From the cell containing the given text, extract its center point as [X, Y] coordinate. 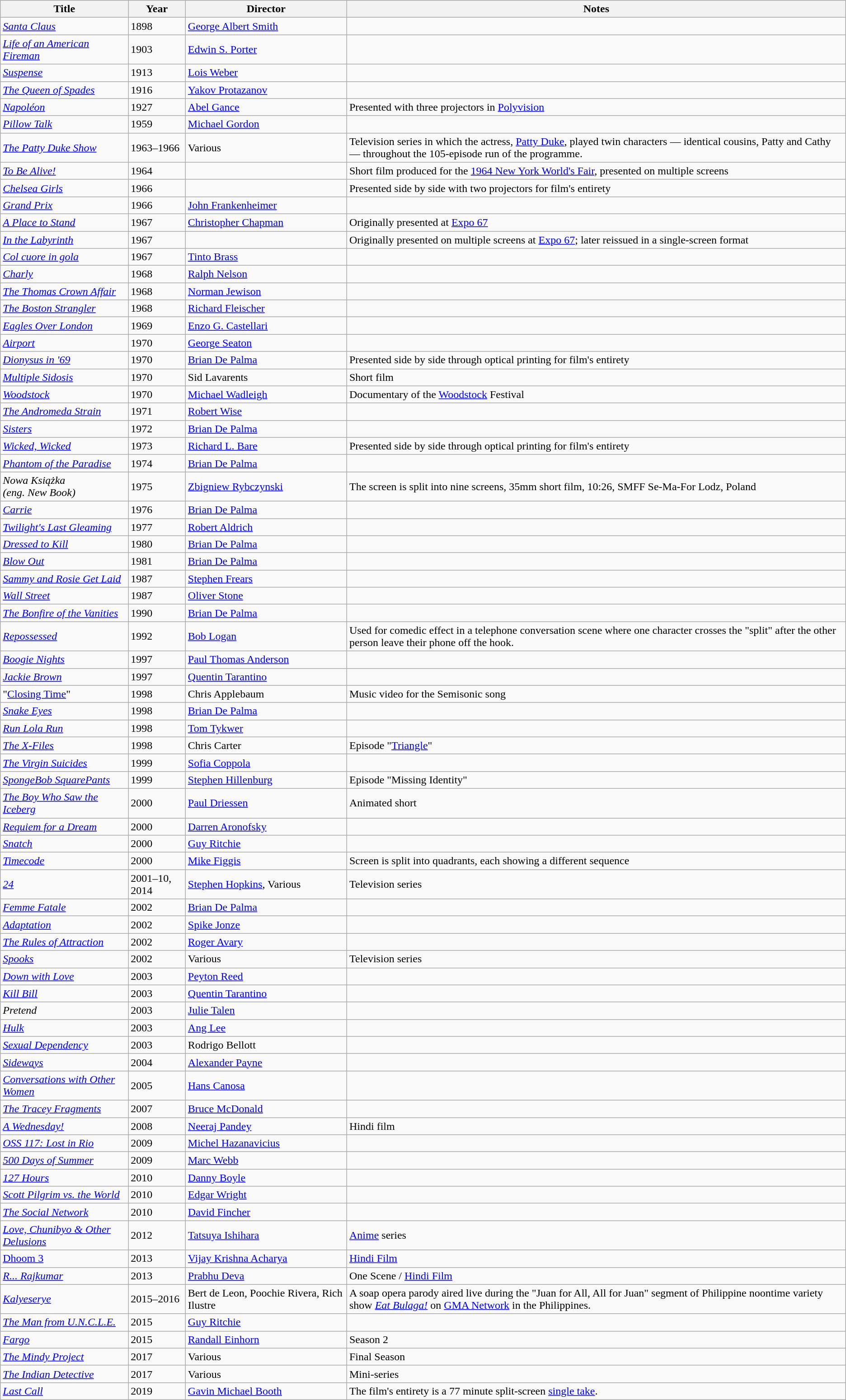
1977 [157, 527]
1992 [157, 636]
Mini-series [596, 1374]
Spooks [64, 959]
The Rules of Attraction [64, 942]
The screen is split into nine screens, 35mm short film, 10:26, SMFF Se-Ma-For Lodz, Poland [596, 486]
2008 [157, 1126]
Title [64, 9]
Requiem for a Dream [64, 826]
George Albert Smith [266, 26]
500 Days of Summer [64, 1161]
Animated short [596, 803]
Richard Fleischer [266, 309]
The Andromeda Strain [64, 412]
Airport [64, 343]
Richard L. Bare [266, 446]
Twilight's Last Gleaming [64, 527]
The Queen of Spades [64, 90]
Screen is split into quadrants, each showing a different sequence [596, 861]
Chris Applebaum [266, 694]
Roger Avary [266, 942]
Paul Thomas Anderson [266, 660]
1981 [157, 562]
Run Lola Run [64, 728]
R... Rajkumar [64, 1276]
The X-Files [64, 745]
Director [266, 9]
Snatch [64, 844]
1913 [157, 73]
Pretend [64, 1011]
The Bonfire of the Vanities [64, 613]
Enzo G. Castellari [266, 326]
Peyton Reed [266, 976]
Stephen Frears [266, 579]
Christopher Chapman [266, 222]
1980 [157, 544]
Randall Einhorn [266, 1339]
Grand Prix [64, 205]
Hindi Film [596, 1259]
Sammy and Rosie Get Laid [64, 579]
127 Hours [64, 1178]
The Thomas Crown Affair [64, 291]
Robert Aldrich [266, 527]
Lois Weber [266, 73]
Kalyeserye [64, 1299]
The Tracey Fragments [64, 1109]
Conversations with Other Women [64, 1085]
Edwin S. Porter [266, 50]
Sisters [64, 429]
2007 [157, 1109]
A Wednesday! [64, 1126]
Music video for the Semisonic song [596, 694]
Eagles Over London [64, 326]
1898 [157, 26]
1974 [157, 463]
Multiple Sidosis [64, 377]
Sofia Coppola [266, 763]
Hindi film [596, 1126]
2012 [157, 1235]
Repossessed [64, 636]
Originally presented on multiple screens at Expo 67; later reissued in a single-screen format [596, 240]
Carrie [64, 510]
Prabhu Deva [266, 1276]
The Virgin Suicides [64, 763]
Nowa Książka(eng. New Book) [64, 486]
Dressed to Kill [64, 544]
Episode "Missing Identity" [596, 780]
Napoléon [64, 107]
Pillow Talk [64, 124]
Femme Fatale [64, 908]
Phantom of the Paradise [64, 463]
George Seaton [266, 343]
Tatsuya Ishihara [266, 1235]
2004 [157, 1062]
Hulk [64, 1028]
Julie Talen [266, 1011]
Sideways [64, 1062]
SpongeBob SquarePants [64, 780]
1976 [157, 510]
The film's entirety is a 77 minute split-screen single take. [596, 1391]
1963–1966 [157, 147]
Documentary of the Woodstock Festival [596, 394]
Michael Gordon [266, 124]
The Boy Who Saw the Iceberg [64, 803]
Suspense [64, 73]
Col cuore in gola [64, 257]
The Mindy Project [64, 1357]
1990 [157, 613]
Edgar Wright [266, 1195]
Gavin Michael Booth [266, 1391]
Tinto Brass [266, 257]
Presented side by side with two projectors for film's entirety [596, 188]
1972 [157, 429]
Marc Webb [266, 1161]
John Frankenheimer [266, 205]
Blow Out [64, 562]
Ralph Nelson [266, 274]
1971 [157, 412]
Episode "Triangle" [596, 745]
Wicked, Wicked [64, 446]
1973 [157, 446]
The Man from U.N.C.L.E. [64, 1322]
Year [157, 9]
2015–2016 [157, 1299]
Love, Chunibyo & Other Delusions [64, 1235]
1916 [157, 90]
Adaptation [64, 925]
1959 [157, 124]
Bob Logan [266, 636]
24 [64, 885]
Zbigniew Rybczynski [266, 486]
Hans Canosa [266, 1085]
Rodrigo Bellott [266, 1045]
Vijay Krishna Acharya [266, 1259]
2001–10, 2014 [157, 885]
Bruce McDonald [266, 1109]
Timecode [64, 861]
Michael Wadleigh [266, 394]
Darren Aronofsky [266, 826]
Santa Claus [64, 26]
Charly [64, 274]
Mike Figgis [266, 861]
Dhoom 3 [64, 1259]
1964 [157, 171]
Chelsea Girls [64, 188]
Neeraj Pandey [266, 1126]
Bert de Leon, Poochie Rivera, Rich Ilustre [266, 1299]
Anime series [596, 1235]
Last Call [64, 1391]
In the Labyrinth [64, 240]
Wall Street [64, 596]
1927 [157, 107]
Life of an American Fireman [64, 50]
Sexual Dependency [64, 1045]
Snake Eyes [64, 711]
Kill Bill [64, 993]
Originally presented at Expo 67 [596, 222]
OSS 117: Lost in Rio [64, 1143]
Ang Lee [266, 1028]
One Scene / Hindi Film [596, 1276]
Dionysus in '69 [64, 360]
Stephen Hopkins, Various [266, 885]
The Indian Detective [64, 1374]
2019 [157, 1391]
Season 2 [596, 1339]
Boogie Nights [64, 660]
Yakov Protazanov [266, 90]
Abel Gance [266, 107]
The Boston Strangler [64, 309]
1975 [157, 486]
Danny Boyle [266, 1178]
David Fincher [266, 1212]
Short film [596, 377]
Alexander Payne [266, 1062]
Short film produced for the 1964 New York World's Fair, presented on multiple screens [596, 171]
Spike Jonze [266, 925]
Scott Pilgrim vs. the World [64, 1195]
Final Season [596, 1357]
Norman Jewison [266, 291]
Notes [596, 9]
Down with Love [64, 976]
Fargo [64, 1339]
Chris Carter [266, 745]
Jackie Brown [64, 677]
Robert Wise [266, 412]
Paul Driessen [266, 803]
1903 [157, 50]
Presented with three projectors in Polyvision [596, 107]
"Closing Time" [64, 694]
2005 [157, 1085]
The Patty Duke Show [64, 147]
The Social Network [64, 1212]
Sid Lavarents [266, 377]
Michel Hazanavicius [266, 1143]
To Be Alive! [64, 171]
1969 [157, 326]
Woodstock [64, 394]
Stephen Hillenburg [266, 780]
Tom Tykwer [266, 728]
A Place to Stand [64, 222]
Oliver Stone [266, 596]
